Return the [x, y] coordinate for the center point of the cell that contains the specified text.  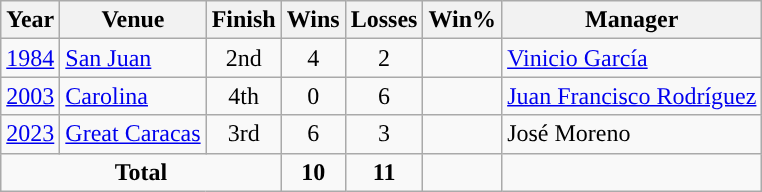
10 [313, 172]
2 [384, 58]
Finish [244, 20]
3rd [244, 134]
Great Caracas [133, 134]
José Moreno [632, 134]
Manager [632, 20]
Total [141, 172]
1984 [30, 58]
Year [30, 20]
4 [313, 58]
Win% [462, 20]
11 [384, 172]
Wins [313, 20]
2023 [30, 134]
Carolina [133, 96]
Losses [384, 20]
Vinicio García [632, 58]
0 [313, 96]
Venue [133, 20]
Juan Francisco Rodríguez [632, 96]
2nd [244, 58]
San Juan [133, 58]
2003 [30, 96]
3 [384, 134]
4th [244, 96]
